Provide the (X, Y) coordinate of the cell's center where the given text is located.  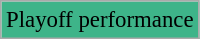
Playoff performance (100, 20)
